Identify which cell holds the provided text, then report its [x, y] central coordinate. 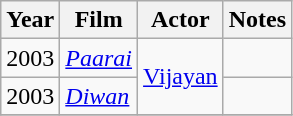
Diwan [99, 96]
Year [30, 20]
Vijayan [181, 77]
Film [99, 20]
Actor [181, 20]
Paarai [99, 58]
Notes [257, 20]
